Locate the cell with the specified text and output its [X, Y] center coordinate. 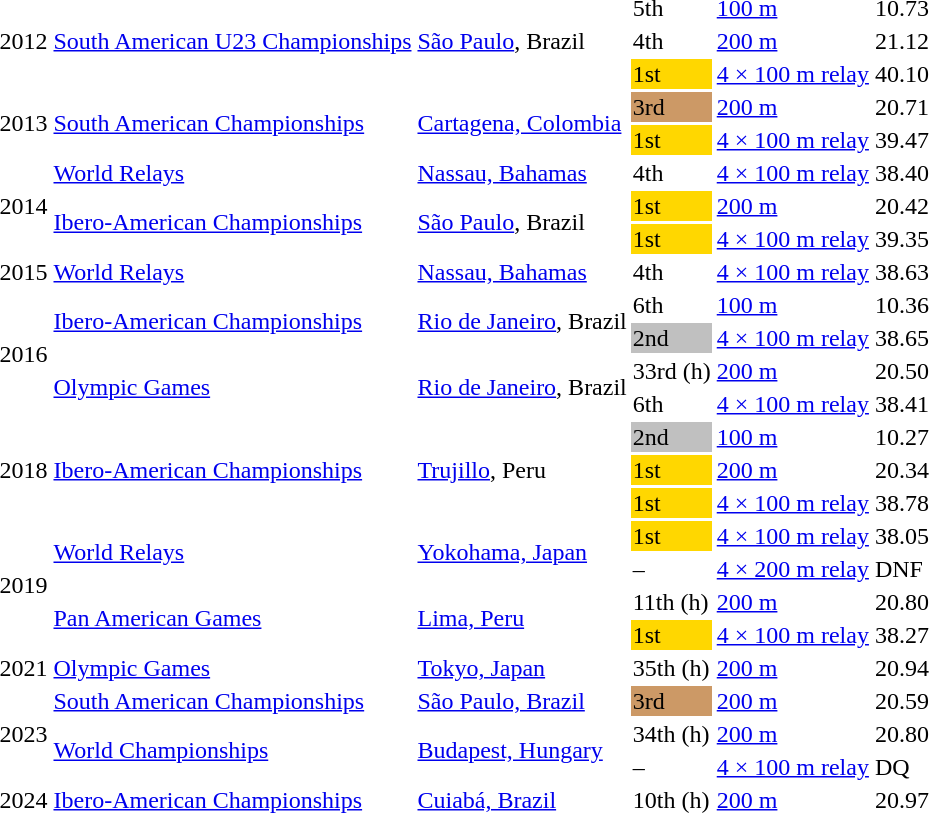
Pan American Games [232, 618]
Yokohama, Japan [522, 552]
4 × 200 m relay [792, 569]
35th (h) [672, 668]
Lima, Peru [522, 618]
11th (h) [672, 602]
World Championships [232, 750]
Trujillo, Peru [522, 470]
34th (h) [672, 734]
Budapest, Hungary [522, 750]
33rd (h) [672, 371]
Cartagena, Colombia [522, 124]
Tokyo, Japan [522, 668]
